Pinpoint the cell where the given text exists, returning its (x, y) midpoint coordinate. 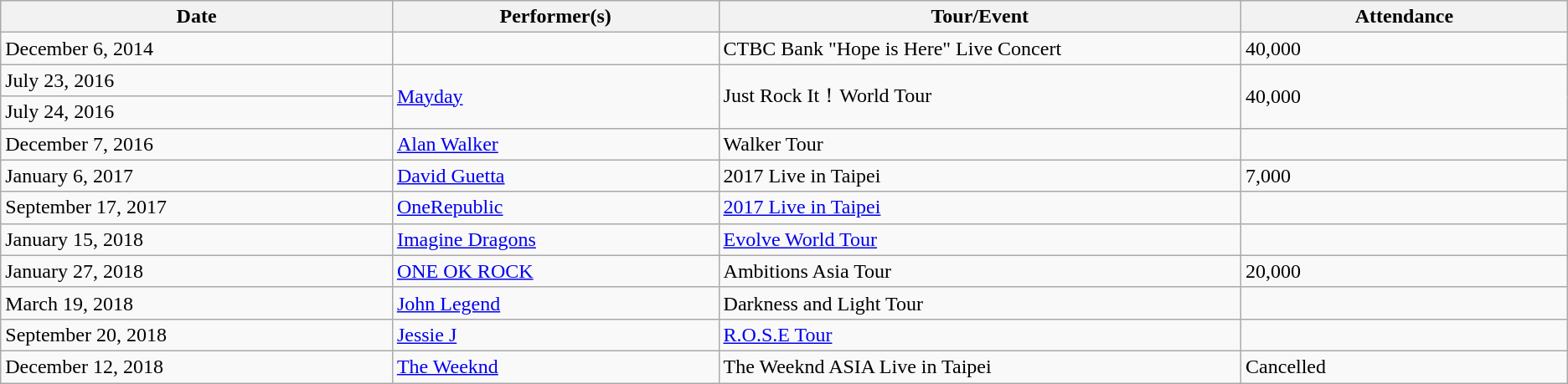
Tour/Event (980, 17)
David Guetta (555, 176)
January 15, 2018 (197, 239)
Mayday (555, 96)
Imagine Dragons (555, 239)
OneRepublic (555, 207)
CTBC Bank "Hope is Here" Live Concert (980, 49)
Walker Tour (980, 144)
ONE OK ROCK (555, 271)
July 24, 2016 (197, 112)
Date (197, 17)
September 17, 2017 (197, 207)
Ambitions Asia Tour (980, 271)
The Weeknd ASIA Live in Taipei (980, 366)
The Weeknd (555, 366)
September 20, 2018 (197, 335)
Darkness and Light Tour (980, 303)
20,000 (1405, 271)
July 23, 2016 (197, 80)
Just Rock It！World Tour (980, 96)
Jessie J (555, 335)
7,000 (1405, 176)
March 19, 2018 (197, 303)
January 27, 2018 (197, 271)
January 6, 2017 (197, 176)
December 6, 2014 (197, 49)
Attendance (1405, 17)
Performer(s) (555, 17)
John Legend (555, 303)
December 12, 2018 (197, 366)
Cancelled (1405, 366)
Alan Walker (555, 144)
December 7, 2016 (197, 144)
Evolve World Tour (980, 239)
R.O.S.E Tour (980, 335)
